Output the (X, Y) coordinate of the center of the cell containing the given text.  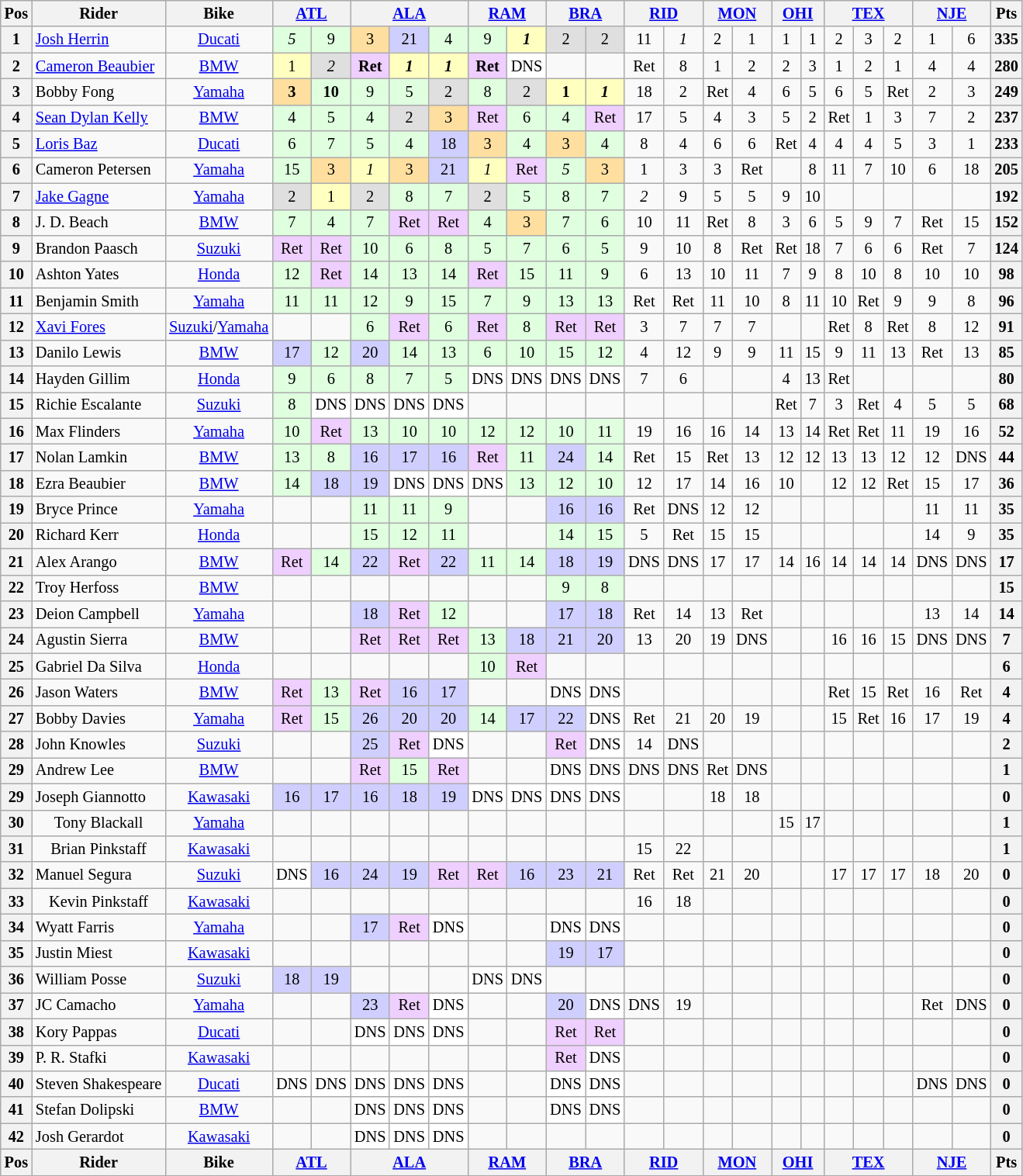
Jake Gagne (98, 196)
96 (1007, 301)
Brian Pinkstaff (98, 849)
38 (16, 1032)
John Knowles (98, 745)
Bryce Prince (98, 510)
68 (1007, 405)
Josh Herrin (98, 40)
Kevin Pinkstaff (98, 901)
Gabriel Da Silva (98, 666)
205 (1007, 170)
Ezra Beaubier (98, 483)
Xavi Fores (98, 327)
Steven Shakespeare (98, 1084)
J. D. Beach (98, 223)
Loris Baz (98, 144)
Kory Pappas (98, 1032)
237 (1007, 118)
Andrew Lee (98, 770)
33 (16, 901)
Agustin Sierra (98, 640)
Nolan Lamkin (98, 457)
37 (16, 1005)
Cameron Beaubier (98, 66)
Danilo Lewis (98, 353)
31 (16, 849)
Alex Arango (98, 562)
85 (1007, 353)
32 (16, 875)
JC Camacho (98, 1005)
P. R. Stafki (98, 1058)
42 (16, 1136)
William Posse (98, 980)
Wyatt Farris (98, 927)
Richard Kerr (98, 535)
27 (16, 718)
335 (1007, 40)
249 (1007, 92)
30 (16, 823)
Bobby Davies (98, 718)
41 (16, 1110)
Richie Escalante (98, 405)
Brandon Paasch (98, 248)
Bobby Fong (98, 92)
Benjamin Smith (98, 301)
Stefan Dolipski (98, 1110)
98 (1007, 275)
Max Flinders (98, 431)
44 (1007, 457)
39 (16, 1058)
233 (1007, 144)
Justin Miest (98, 953)
Sean Dylan Kelly (98, 118)
Deion Campbell (98, 614)
Joseph Giannotto (98, 797)
34 (16, 927)
Josh Gerardot (98, 1136)
280 (1007, 66)
Jason Waters (98, 692)
Cameron Petersen (98, 170)
91 (1007, 327)
Manuel Segura (98, 875)
52 (1007, 431)
124 (1007, 248)
Troy Herfoss (98, 588)
Tony Blackall (98, 823)
152 (1007, 223)
Ashton Yates (98, 275)
80 (1007, 379)
Hayden Gillim (98, 379)
Suzuki/Yamaha (219, 327)
28 (16, 745)
40 (16, 1084)
192 (1007, 196)
